Capture the cell that displays the provided text and extract its [x, y] central coordinate. 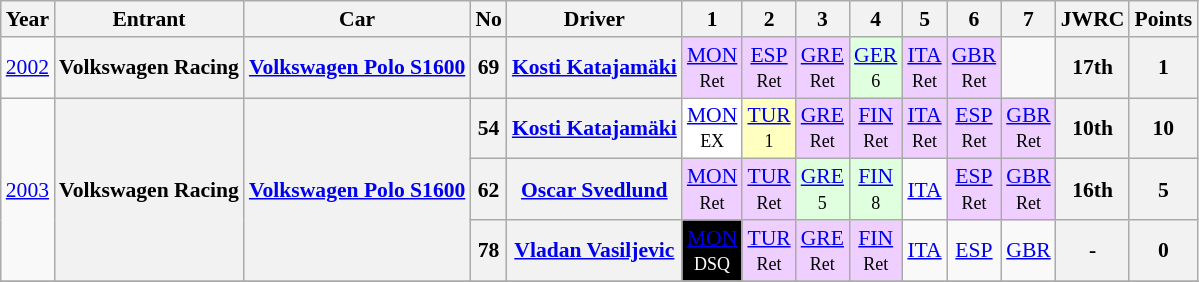
Entrant [149, 19]
2003 [28, 190]
6 [974, 19]
FIN8 [876, 190]
10th [1093, 128]
Oscar Svedlund [594, 190]
7 [1028, 19]
Driver [594, 19]
2002 [28, 68]
Year [28, 19]
GER6 [876, 68]
Vladan Vasiljevic [594, 250]
69 [488, 68]
54 [488, 128]
- [1093, 250]
0 [1163, 250]
GRE5 [822, 190]
78 [488, 250]
No [488, 19]
17th [1093, 68]
3 [822, 19]
JWRC [1093, 19]
16th [1093, 190]
4 [876, 19]
Car [357, 19]
10 [1163, 128]
ESP [974, 250]
TUR1 [768, 128]
MONEX [712, 128]
2 [768, 19]
MONDSQ [712, 250]
62 [488, 190]
GBR [1028, 250]
Points [1163, 19]
